Search for the cell housing the specified text and yield its (x, y) center coordinate. 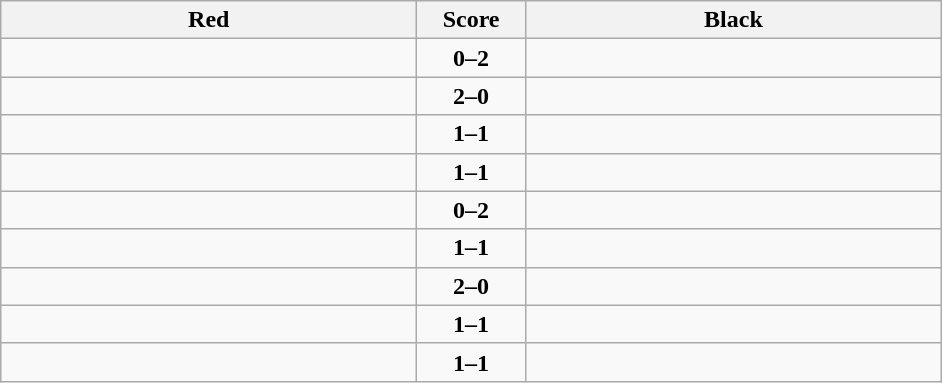
Black (733, 20)
Score (472, 20)
Red (209, 20)
